Identify which cell holds the provided text, then report its (x, y) central coordinate. 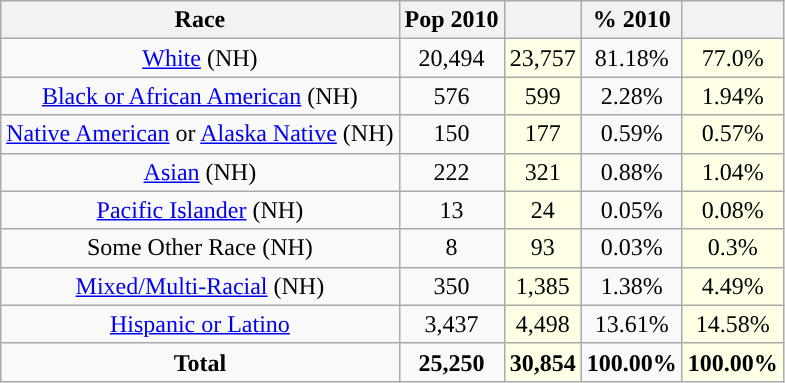
20,494 (452, 58)
599 (542, 96)
0.05% (632, 210)
0.08% (732, 210)
0.57% (732, 134)
0.3% (732, 248)
150 (452, 134)
321 (542, 172)
77.0% (732, 58)
0.88% (632, 172)
13 (452, 210)
14.58% (732, 324)
2.28% (632, 96)
81.18% (632, 58)
3,437 (452, 324)
White (NH) (200, 58)
222 (452, 172)
24 (542, 210)
Asian (NH) (200, 172)
576 (452, 96)
Pacific Islander (NH) (200, 210)
Native American or Alaska Native (NH) (200, 134)
4,498 (542, 324)
1,385 (542, 286)
4.49% (732, 286)
1.94% (732, 96)
25,250 (452, 362)
13.61% (632, 324)
Total (200, 362)
Some Other Race (NH) (200, 248)
Race (200, 20)
Black or African American (NH) (200, 96)
% 2010 (632, 20)
Mixed/Multi-Racial (NH) (200, 286)
350 (452, 286)
177 (542, 134)
30,854 (542, 362)
1.04% (732, 172)
1.38% (632, 286)
8 (452, 248)
0.59% (632, 134)
Hispanic or Latino (200, 324)
Pop 2010 (452, 20)
93 (542, 248)
23,757 (542, 58)
0.03% (632, 248)
